Capture the cell that displays the provided text and extract its (X, Y) central coordinate. 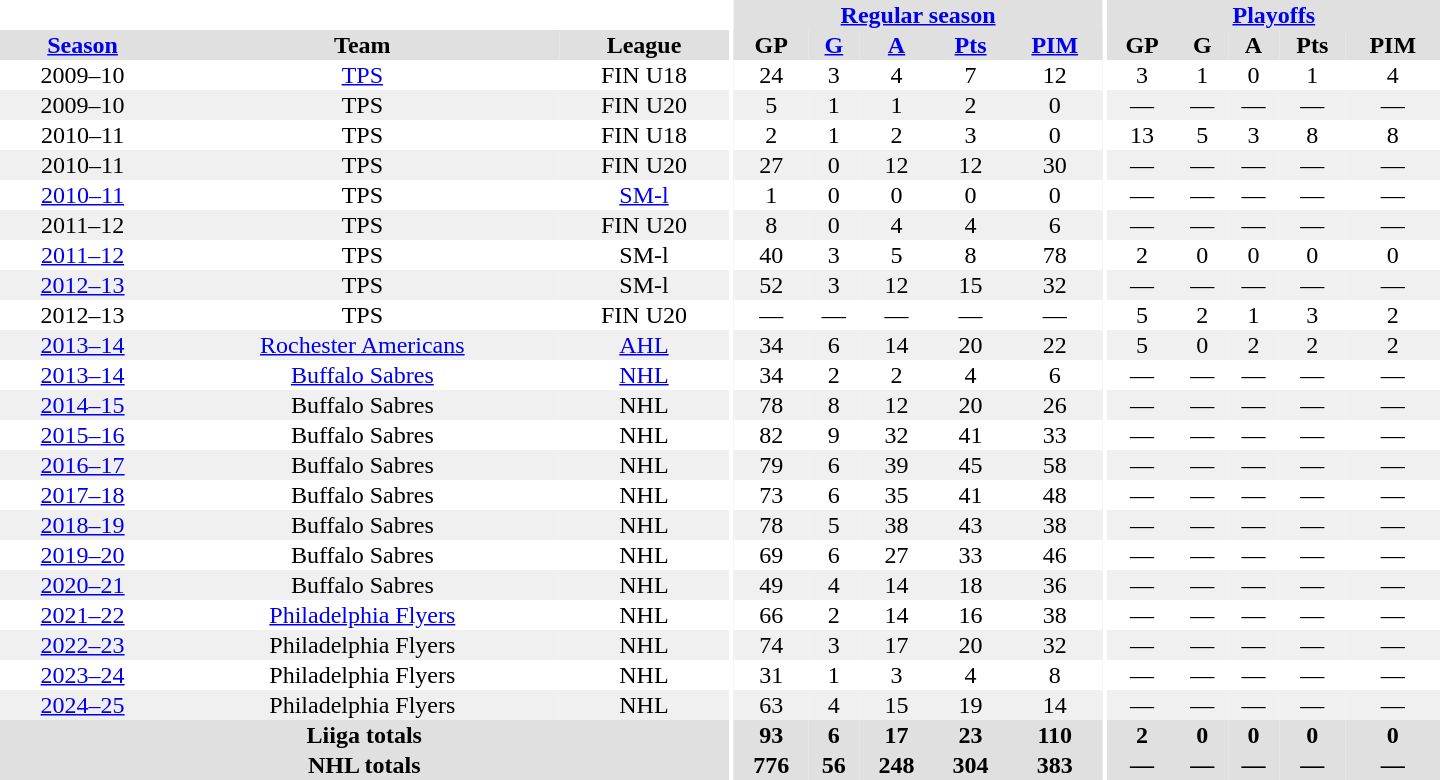
74 (771, 645)
30 (1055, 165)
2024–25 (82, 705)
66 (771, 615)
79 (771, 465)
16 (971, 615)
248 (897, 765)
24 (771, 75)
46 (1055, 555)
2015–16 (82, 435)
7 (971, 75)
2019–20 (82, 555)
40 (771, 255)
48 (1055, 495)
AHL (644, 345)
22 (1055, 345)
45 (971, 465)
23 (971, 735)
NHL totals (364, 765)
39 (897, 465)
82 (771, 435)
2016–17 (82, 465)
52 (771, 285)
2022–23 (82, 645)
35 (897, 495)
Season (82, 45)
2014–15 (82, 405)
93 (771, 735)
Playoffs (1274, 15)
19 (971, 705)
Regular season (918, 15)
110 (1055, 735)
League (644, 45)
43 (971, 525)
383 (1055, 765)
2018–19 (82, 525)
18 (971, 585)
2021–22 (82, 615)
13 (1142, 135)
31 (771, 675)
9 (834, 435)
776 (771, 765)
69 (771, 555)
2023–24 (82, 675)
26 (1055, 405)
49 (771, 585)
56 (834, 765)
73 (771, 495)
Rochester Americans (362, 345)
63 (771, 705)
Liiga totals (364, 735)
36 (1055, 585)
58 (1055, 465)
Team (362, 45)
2017–18 (82, 495)
304 (971, 765)
2020–21 (82, 585)
